Extract the [x, y] coordinate from the center of the cell holding the provided text.  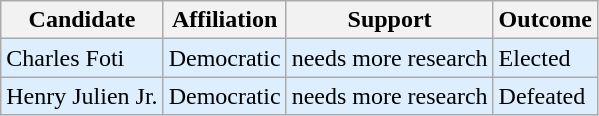
Affiliation [224, 20]
Candidate [82, 20]
Defeated [545, 96]
Outcome [545, 20]
Henry Julien Jr. [82, 96]
Elected [545, 58]
Support [390, 20]
Charles Foti [82, 58]
